Capture the cell that displays the provided text and extract its [X, Y] central coordinate. 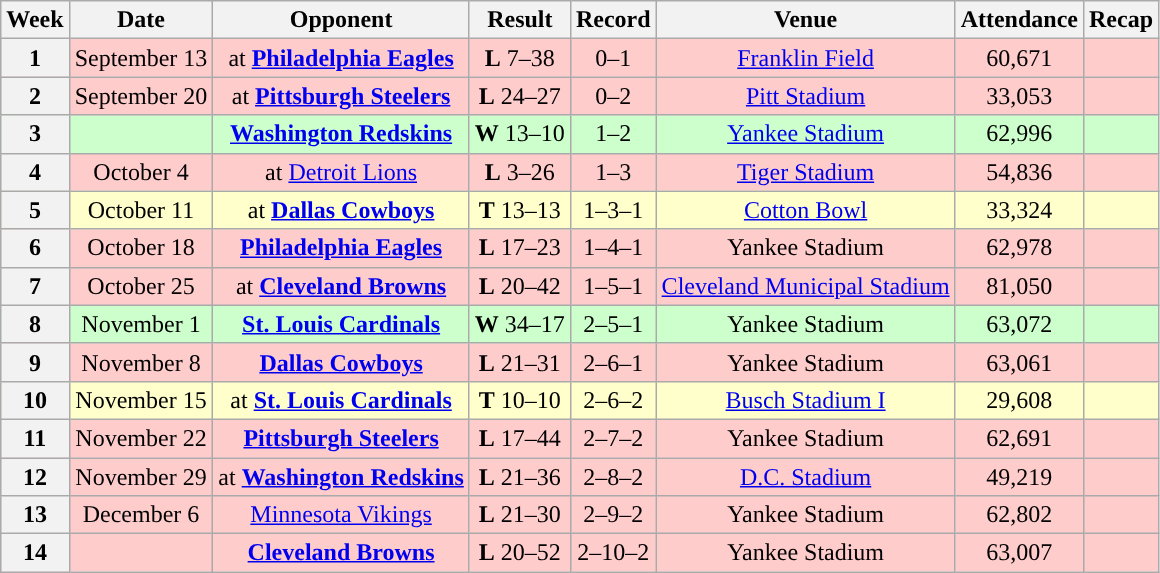
Cleveland Municipal Stadium [806, 286]
1–5–1 [613, 286]
Dallas Cowboys [341, 362]
September 20 [141, 96]
9 [35, 362]
62,802 [1019, 515]
Result [520, 20]
2–5–1 [613, 324]
at Philadelphia Eagles [341, 58]
L 7–38 [520, 58]
62,996 [1019, 134]
Busch Stadium I [806, 400]
54,836 [1019, 172]
12 [35, 477]
December 6 [141, 515]
1–4–1 [613, 248]
6 [35, 248]
63,072 [1019, 324]
10 [35, 400]
at St. Louis Cardinals [341, 400]
2–6–1 [613, 362]
14 [35, 553]
0–1 [613, 58]
49,219 [1019, 477]
L 21–31 [520, 362]
Philadelphia Eagles [341, 248]
1–3 [613, 172]
Pittsburgh Steelers [341, 438]
2–7–2 [613, 438]
at Detroit Lions [341, 172]
1–2 [613, 134]
L 3–26 [520, 172]
November 22 [141, 438]
2 [35, 96]
Cleveland Browns [341, 553]
29,608 [1019, 400]
2–8–2 [613, 477]
T 13–13 [520, 210]
November 29 [141, 477]
Attendance [1019, 20]
Minnesota Vikings [341, 515]
Franklin Field [806, 58]
Cotton Bowl [806, 210]
September 13 [141, 58]
October 4 [141, 172]
Date [141, 20]
Washington Redskins [341, 134]
2–9–2 [613, 515]
L 17–23 [520, 248]
at Washington Redskins [341, 477]
81,050 [1019, 286]
Week [35, 20]
Tiger Stadium [806, 172]
November 1 [141, 324]
L 21–30 [520, 515]
13 [35, 515]
Pitt Stadium [806, 96]
4 [35, 172]
L 17–44 [520, 438]
11 [35, 438]
62,978 [1019, 248]
1 [35, 58]
W 13–10 [520, 134]
Venue [806, 20]
T 10–10 [520, 400]
1–3–1 [613, 210]
November 8 [141, 362]
2–10–2 [613, 553]
November 15 [141, 400]
October 18 [141, 248]
60,671 [1019, 58]
Recap [1120, 20]
October 25 [141, 286]
October 11 [141, 210]
D.C. Stadium [806, 477]
7 [35, 286]
63,007 [1019, 553]
5 [35, 210]
at Pittsburgh Steelers [341, 96]
3 [35, 134]
L 21–36 [520, 477]
33,053 [1019, 96]
St. Louis Cardinals [341, 324]
2–6–2 [613, 400]
33,324 [1019, 210]
L 24–27 [520, 96]
L 20–42 [520, 286]
62,691 [1019, 438]
Record [613, 20]
Opponent [341, 20]
at Dallas Cowboys [341, 210]
8 [35, 324]
63,061 [1019, 362]
at Cleveland Browns [341, 286]
W 34–17 [520, 324]
0–2 [613, 96]
L 20–52 [520, 553]
